From the cell containing the given text, extract its center point as (X, Y) coordinate. 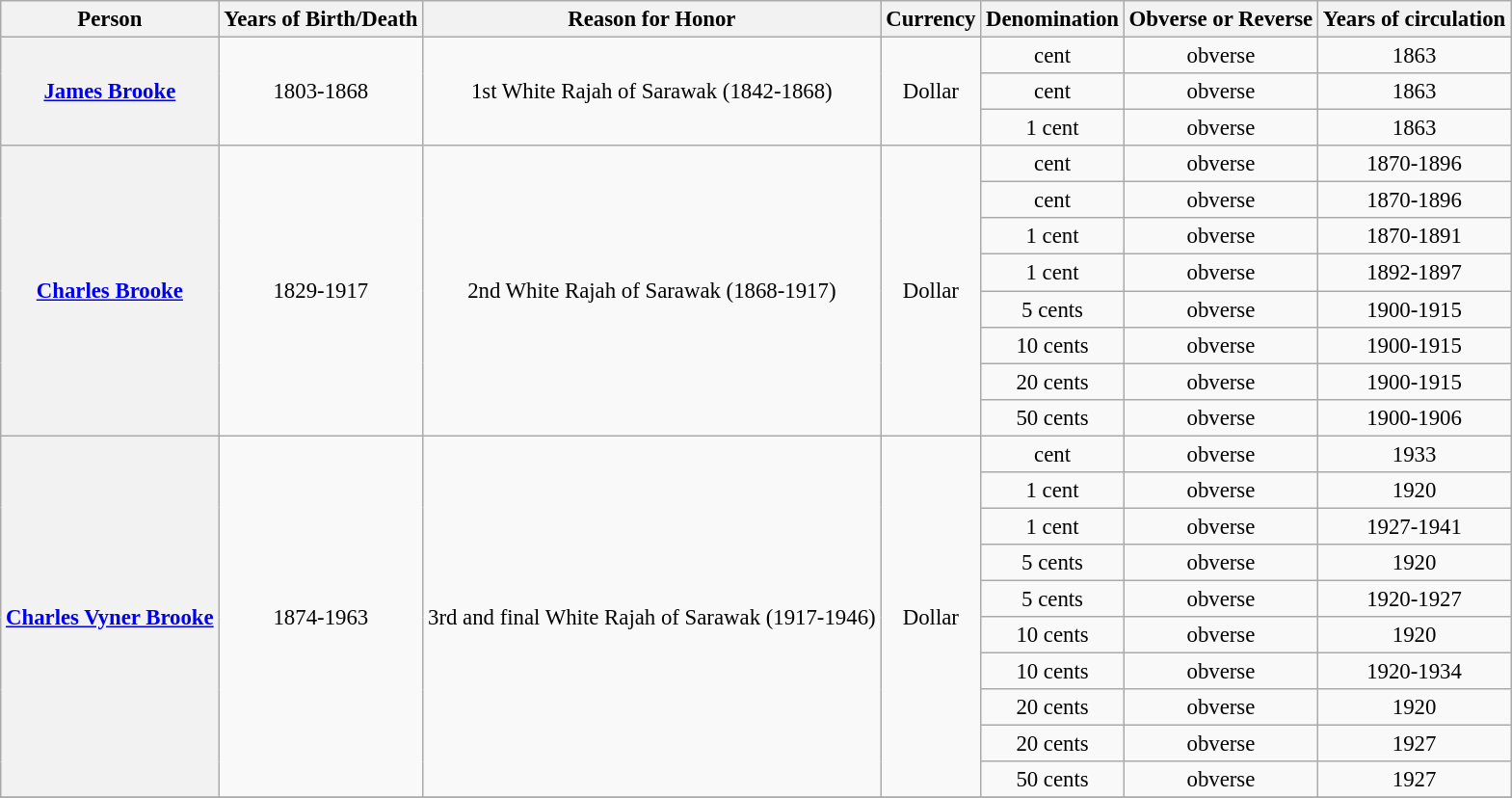
2nd White Rajah of Sarawak (1868-1917) (651, 291)
1st White Rajah of Sarawak (1842-1868) (651, 93)
Years of Birth/Death (321, 19)
1874-1963 (321, 617)
1900-1906 (1415, 417)
Denomination (1052, 19)
Charles Brooke (110, 291)
Charles Vyner Brooke (110, 617)
1920-1934 (1415, 672)
James Brooke (110, 93)
Currency (931, 19)
1870-1891 (1415, 236)
1933 (1415, 454)
3rd and final White Rajah of Sarawak (1917-1946) (651, 617)
1829-1917 (321, 291)
1927-1941 (1415, 526)
1920-1927 (1415, 598)
Reason for Honor (651, 19)
Obverse or Reverse (1220, 19)
Years of circulation (1415, 19)
Person (110, 19)
1892-1897 (1415, 273)
1803-1868 (321, 93)
